Return the (X, Y) coordinate for the center point of the cell that contains the specified text.  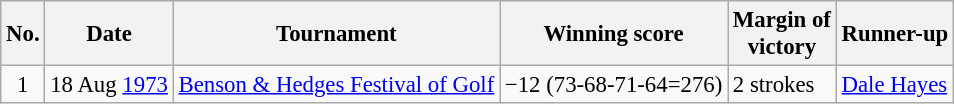
Tournament (336, 34)
18 Aug 1973 (109, 85)
No. (23, 34)
Winning score (614, 34)
Runner-up (894, 34)
Dale Hayes (894, 85)
Date (109, 34)
Benson & Hedges Festival of Golf (336, 85)
−12 (73-68-71-64=276) (614, 85)
Margin ofvictory (782, 34)
1 (23, 85)
2 strokes (782, 85)
